Find where the given text appears and provide that cell's center as (X, Y) coordinate. 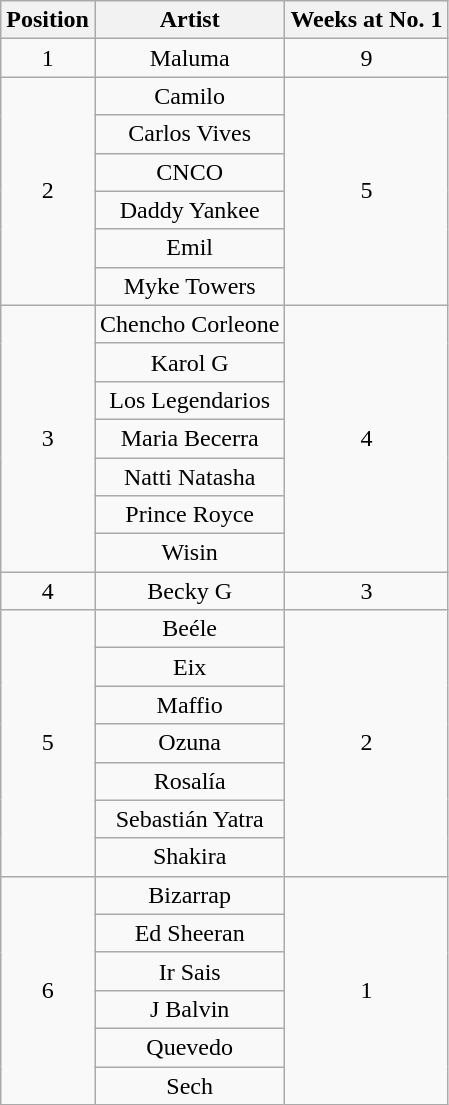
Los Legendarios (189, 400)
Natti Natasha (189, 477)
Sebastián Yatra (189, 819)
Myke Towers (189, 286)
Chencho Corleone (189, 324)
Eix (189, 667)
Ir Sais (189, 971)
Carlos Vives (189, 134)
Becky G (189, 591)
J Balvin (189, 1009)
Quevedo (189, 1047)
CNCO (189, 172)
Camilo (189, 96)
Daddy Yankee (189, 210)
Wisin (189, 553)
Maria Becerra (189, 438)
Shakira (189, 857)
6 (48, 990)
Artist (189, 20)
Position (48, 20)
9 (366, 58)
Weeks at No. 1 (366, 20)
Karol G (189, 362)
Maluma (189, 58)
Beéle (189, 629)
Ed Sheeran (189, 933)
Prince Royce (189, 515)
Rosalía (189, 781)
Maffio (189, 705)
Bizarrap (189, 895)
Emil (189, 248)
Sech (189, 1085)
Ozuna (189, 743)
